Identify which cell holds the provided text, then report its [X, Y] central coordinate. 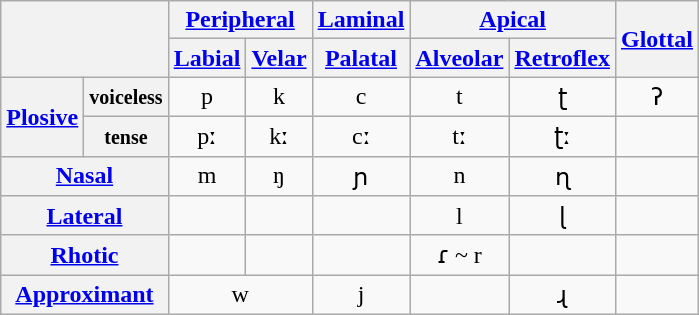
Glottal [656, 39]
pː [207, 136]
j [361, 295]
c [361, 97]
ʔ [656, 97]
Rhotic [84, 255]
tː [460, 136]
Approximant [84, 295]
Laminal [361, 20]
Nasal [84, 176]
w [240, 295]
Alveolar [460, 58]
cː [361, 136]
Palatal [361, 58]
t [460, 97]
l [460, 216]
voiceless [126, 97]
k [279, 97]
tense [126, 136]
m [207, 176]
ʈ [562, 97]
ɾ ~ r [460, 255]
n [460, 176]
ŋ [279, 176]
kː [279, 136]
Peripheral [240, 20]
ɳ [562, 176]
ɭ [562, 216]
Apical [513, 20]
Velar [279, 58]
ɲ [361, 176]
Plosive [42, 116]
Lateral [84, 216]
Labial [207, 58]
p [207, 97]
ɻ [562, 295]
ʈː [562, 136]
Retroflex [562, 58]
